Scan for the cell matching the given text and deliver its (X, Y) coordinate at center. 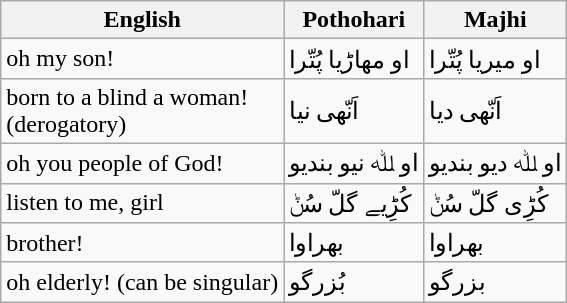
English (142, 20)
brother! (142, 243)
کُڑِی گلّ سُݨ (496, 203)
oh elderly! (can be singular) (142, 282)
او ﷲ نیو بندیو (354, 163)
اَنّھی نیا (354, 110)
او میریا پُتّرا (496, 59)
بُزرگو (354, 282)
او مھاڑیا پُتّرا (354, 59)
oh you people of God! (142, 163)
born to a blind a woman!(derogatory) (142, 110)
بزرگو (496, 282)
اَنّھی دیا (496, 110)
کُڑِیے گلّ سُݨ (354, 203)
Majhi (496, 20)
oh my son! (142, 59)
listen to me, girl (142, 203)
Pothohari (354, 20)
او ﷲ دیو بندیو (496, 163)
